Extract the [X, Y] coordinate from the center of the cell holding the provided text.  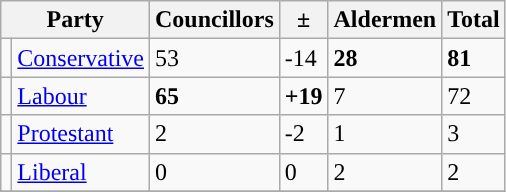
Conservative [81, 58]
Councillors [215, 20]
± [304, 20]
-14 [304, 58]
7 [385, 96]
1 [385, 134]
72 [474, 96]
28 [385, 58]
+19 [304, 96]
53 [215, 58]
Aldermen [385, 20]
3 [474, 134]
Party [76, 20]
Protestant [81, 134]
81 [474, 58]
Labour [81, 96]
Liberal [81, 172]
Total [474, 20]
-2 [304, 134]
65 [215, 96]
